Determine the [x, y] coordinate at the center of the cell enclosing the given text.  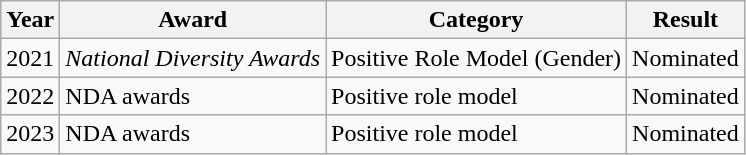
Award [193, 20]
Category [476, 20]
Year [30, 20]
National Diversity Awards [193, 58]
2022 [30, 96]
2023 [30, 134]
2021 [30, 58]
Positive Role Model (Gender) [476, 58]
Result [686, 20]
